Determine the [X, Y] coordinate at the center of the cell enclosing the given text.  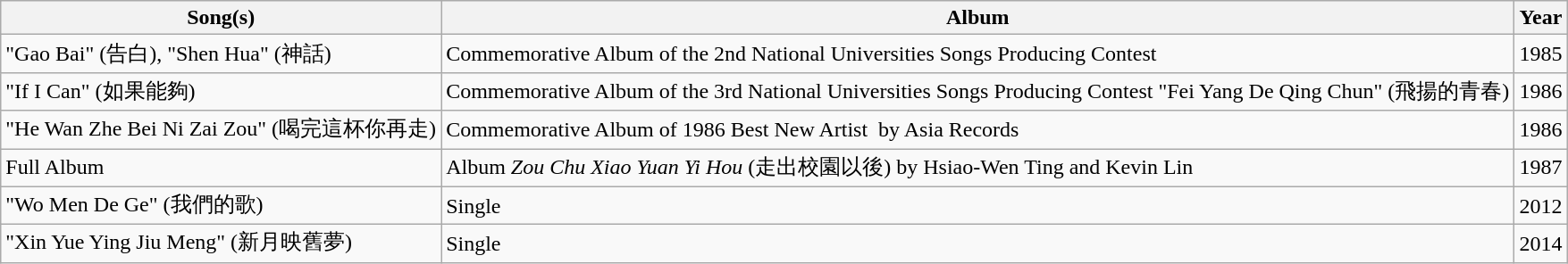
"He Wan Zhe Bei Ni Zai Zou" (喝完這杯你再走) [222, 130]
Song(s) [222, 18]
2012 [1540, 205]
1987 [1540, 168]
"If I Can" (如果能夠) [222, 91]
Commemorative Album of the 2nd National Universities Songs Producing Contest [977, 54]
Commemorative Album of 1986 Best New Artist by Asia Records [977, 130]
Commemorative Album of the 3rd National Universities Songs Producing Contest "Fei Yang De Qing Chun" (飛揚的青春) [977, 91]
"Gao Bai" (告白), "Shen Hua" (神話) [222, 54]
2014 [1540, 244]
"Wo Men De Ge" (我們的歌) [222, 205]
"Xin Yue Ying Jiu Meng" (新月映舊夢) [222, 244]
Year [1540, 18]
Album Zou Chu Xiao Yuan Yi Hou (走出校園以後) by Hsiao-Wen Ting and Kevin Lin [977, 168]
1985 [1540, 54]
Full Album [222, 168]
Album [977, 18]
